Detect which cell encompasses the target text, then output its [x, y] center coordinate. 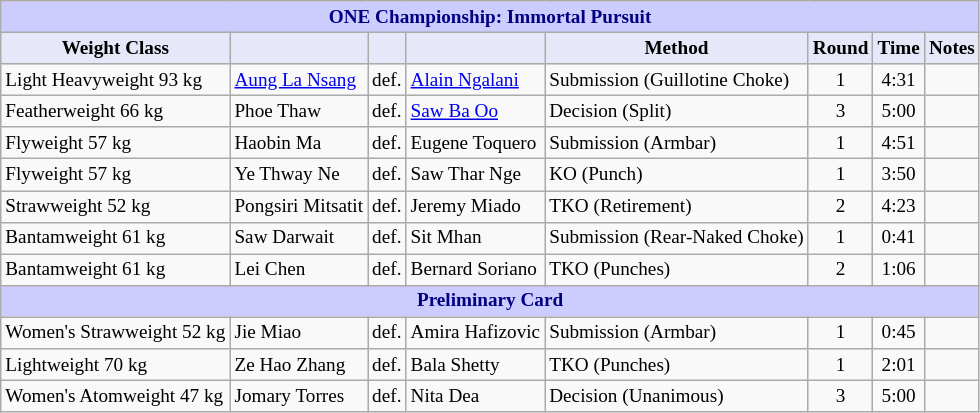
Submission (Rear-Naked Choke) [677, 238]
Decision (Unanimous) [677, 396]
1:06 [898, 270]
Strawweight 52 kg [116, 206]
Bala Shetty [476, 365]
KO (Punch) [677, 175]
Jie Miao [299, 333]
Notes [952, 48]
Light Heavyweight 93 kg [116, 80]
Ye Thway Ne [299, 175]
TKO (Retirement) [677, 206]
Method [677, 48]
4:23 [898, 206]
Round [840, 48]
Saw Ba Oo [476, 111]
Alain Ngalani [476, 80]
2:01 [898, 365]
Saw Darwait [299, 238]
ONE Championship: Immortal Pursuit [490, 17]
Jomary Torres [299, 396]
3:50 [898, 175]
0:41 [898, 238]
Women's Strawweight 52 kg [116, 333]
Eugene Toquero [476, 143]
Haobin Ma [299, 143]
Sit Mhan [476, 238]
Saw Thar Nge [476, 175]
Pongsiri Mitsatit [299, 206]
Lightweight 70 kg [116, 365]
Decision (Split) [677, 111]
Aung La Nsang [299, 80]
Submission (Guillotine Choke) [677, 80]
Time [898, 48]
Lei Chen [299, 270]
Featherweight 66 kg [116, 111]
0:45 [898, 333]
Weight Class [116, 48]
Amira Hafizovic [476, 333]
Phoe Thaw [299, 111]
Bernard Soriano [476, 270]
Jeremy Miado [476, 206]
Ze Hao Zhang [299, 365]
4:51 [898, 143]
Women's Atomweight 47 kg [116, 396]
Nita Dea [476, 396]
Preliminary Card [490, 301]
4:31 [898, 80]
